Determine the [x, y] coordinate at the center of the cell enclosing the given text.  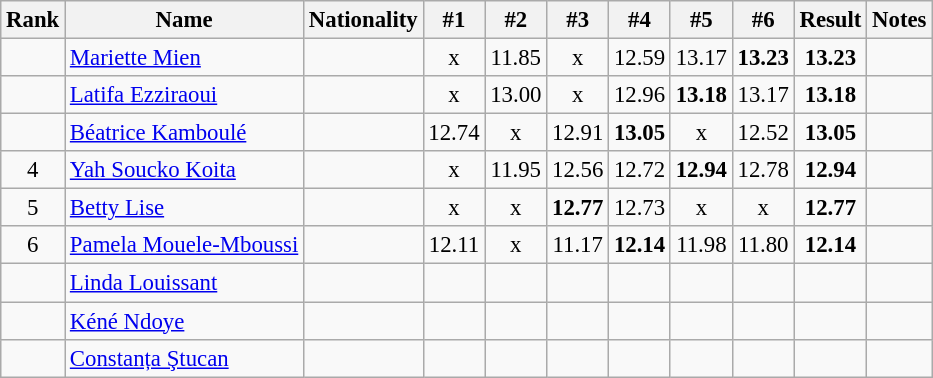
12.73 [640, 208]
Notes [900, 20]
12.56 [578, 170]
11.85 [516, 58]
Name [184, 20]
Rank [33, 20]
12.91 [578, 133]
12.59 [640, 58]
11.17 [578, 245]
#1 [454, 20]
#4 [640, 20]
13.00 [516, 95]
Béatrice Kamboulé [184, 133]
Yah Soucko Koita [184, 170]
12.11 [454, 245]
12.72 [640, 170]
12.96 [640, 95]
Linda Louissant [184, 283]
Nationality [364, 20]
Pamela Mouele-Mboussi [184, 245]
6 [33, 245]
#5 [701, 20]
#2 [516, 20]
4 [33, 170]
11.95 [516, 170]
12.52 [763, 133]
Betty Lise [184, 208]
5 [33, 208]
Mariette Mien [184, 58]
Constanța Ştucan [184, 358]
12.78 [763, 170]
#3 [578, 20]
11.98 [701, 245]
12.74 [454, 133]
Kéné Ndoye [184, 321]
11.80 [763, 245]
#6 [763, 20]
Result [830, 20]
Latifa Ezziraoui [184, 95]
